For the text-containing cell, return its midpoint in [x, y] coordinate format. 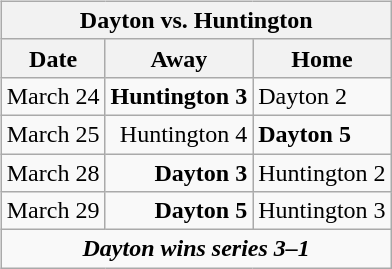
Home [322, 58]
Dayton 2 [322, 96]
Dayton vs. Huntington [196, 20]
Huntington 2 [322, 173]
Huntington 4 [179, 134]
March 29 [53, 211]
March 24 [53, 96]
Dayton wins series 3–1 [196, 249]
Dayton 3 [179, 173]
March 28 [53, 173]
Date [53, 58]
March 25 [53, 134]
Away [179, 58]
